Scan for the cell matching the given text and deliver its [x, y] coordinate at center. 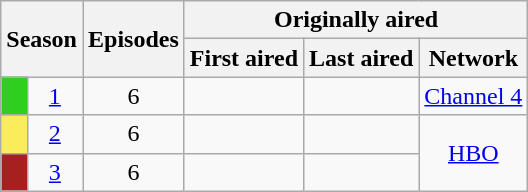
Network [474, 58]
Last aired [362, 58]
3 [54, 172]
Originally aired [356, 20]
HBO [474, 153]
Season [42, 39]
2 [54, 134]
Episodes [133, 39]
Channel 4 [474, 96]
1 [54, 96]
First aired [244, 58]
